Return the (X, Y) coordinate for the center point of the cell that contains the specified text.  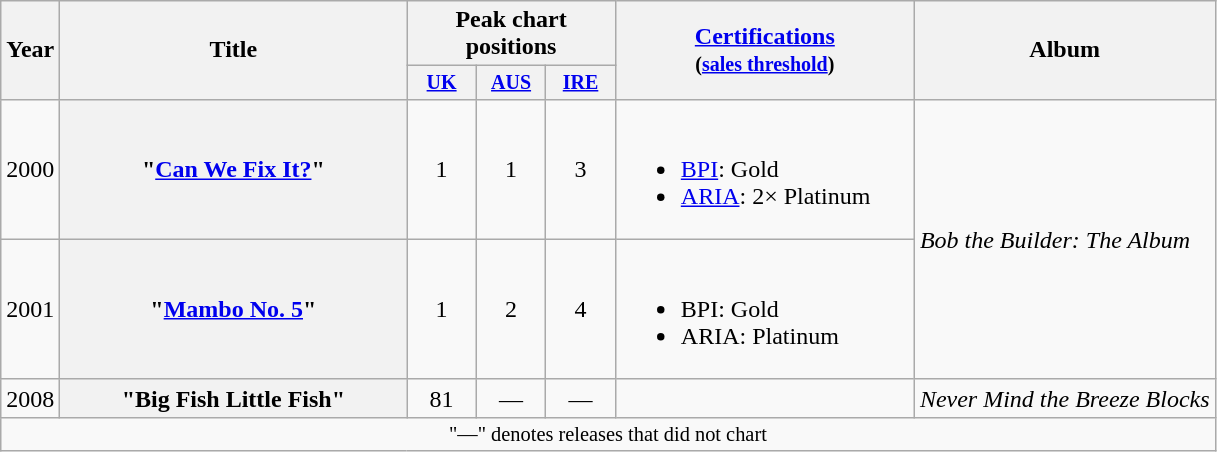
4 (580, 309)
UK (442, 82)
Bob the Builder: The Album (1064, 239)
BPI: GoldARIA: 2× Platinum (764, 169)
"Big Fish Little Fish" (234, 398)
Certifications(sales threshold) (764, 50)
Year (30, 50)
"Can We Fix It?" (234, 169)
2008 (30, 398)
IRE (580, 82)
3 (580, 169)
Peak chartpositions (511, 34)
Title (234, 50)
Album (1064, 50)
"—" denotes releases that did not chart (608, 434)
81 (442, 398)
2000 (30, 169)
AUS (510, 82)
2001 (30, 309)
2 (510, 309)
Never Mind the Breeze Blocks (1064, 398)
BPI: GoldARIA: Platinum (764, 309)
"Mambo No. 5" (234, 309)
